Identify which cell holds the provided text, then report its (X, Y) central coordinate. 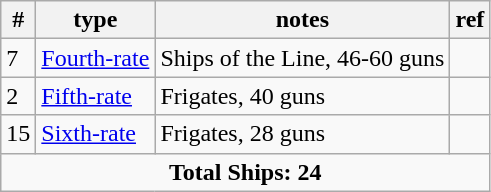
Fourth-rate (96, 58)
ref (470, 20)
Ships of the Line, 46-60 guns (302, 58)
Fifth-rate (96, 96)
15 (18, 134)
notes (302, 20)
# (18, 20)
Sixth-rate (96, 134)
Frigates, 40 guns (302, 96)
type (96, 20)
7 (18, 58)
Frigates, 28 guns (302, 134)
2 (18, 96)
Total Ships: 24 (246, 172)
